Provide the [x, y] coordinate of the cell's center where the given text is located.  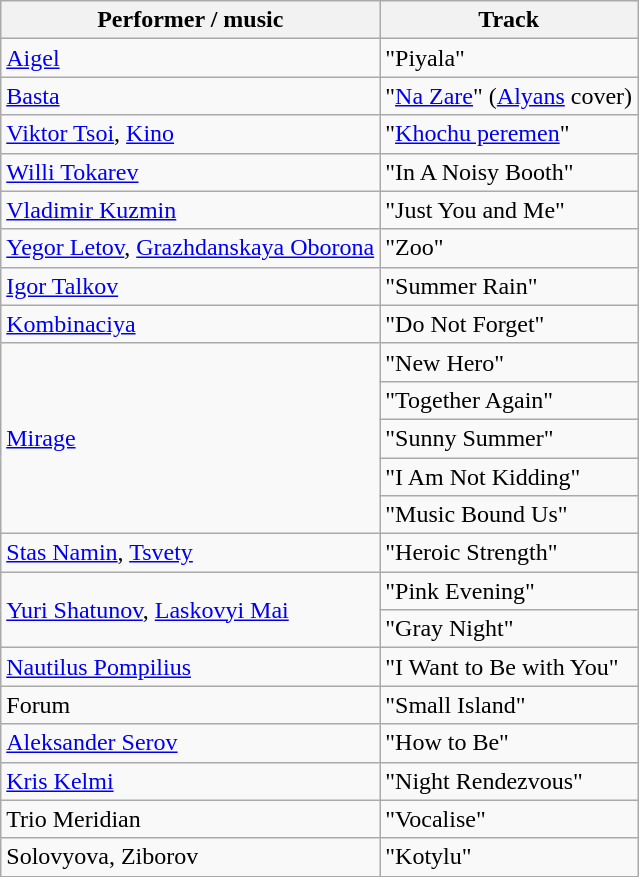
"Night Rendezvous" [509, 781]
"Khochu peremen" [509, 134]
"How to Be" [509, 743]
"In A Noisy Booth" [509, 172]
Solovyova, Ziborov [190, 857]
Kris Kelmi [190, 781]
Mirage [190, 438]
"Do Not Forget" [509, 324]
"Small Island" [509, 705]
"New Hero" [509, 362]
"Vocalise" [509, 819]
Basta [190, 96]
Aigel [190, 58]
Stas Namin, Tsvety [190, 553]
Aleksander Serov [190, 743]
"I Want to Be with You" [509, 667]
Viktor Tsoi, Kino [190, 134]
Vladimir Kuzmin [190, 210]
"Summer Rain" [509, 286]
"Just You and Me" [509, 210]
Yuri Shatunov, Laskovyi Mai [190, 610]
Kombinaciya [190, 324]
"Pink Evening" [509, 591]
Performer / music [190, 20]
Trio Meridian [190, 819]
Willi Tokarev [190, 172]
Track [509, 20]
Forum [190, 705]
"Kotylu" [509, 857]
"Gray Night" [509, 629]
"Together Again" [509, 400]
Igor Talkov [190, 286]
"Sunny Summer" [509, 438]
Yegor Letov, Grazhdanskaya Oborona [190, 248]
"Zoo" [509, 248]
"Piyala" [509, 58]
"Music Bound Us" [509, 515]
"I Am Not Kidding" [509, 477]
"Heroic Strength" [509, 553]
Nautilus Pompilius [190, 667]
"Na Zare" (Alyans cover) [509, 96]
